Capture the cell that displays the provided text and extract its [X, Y] central coordinate. 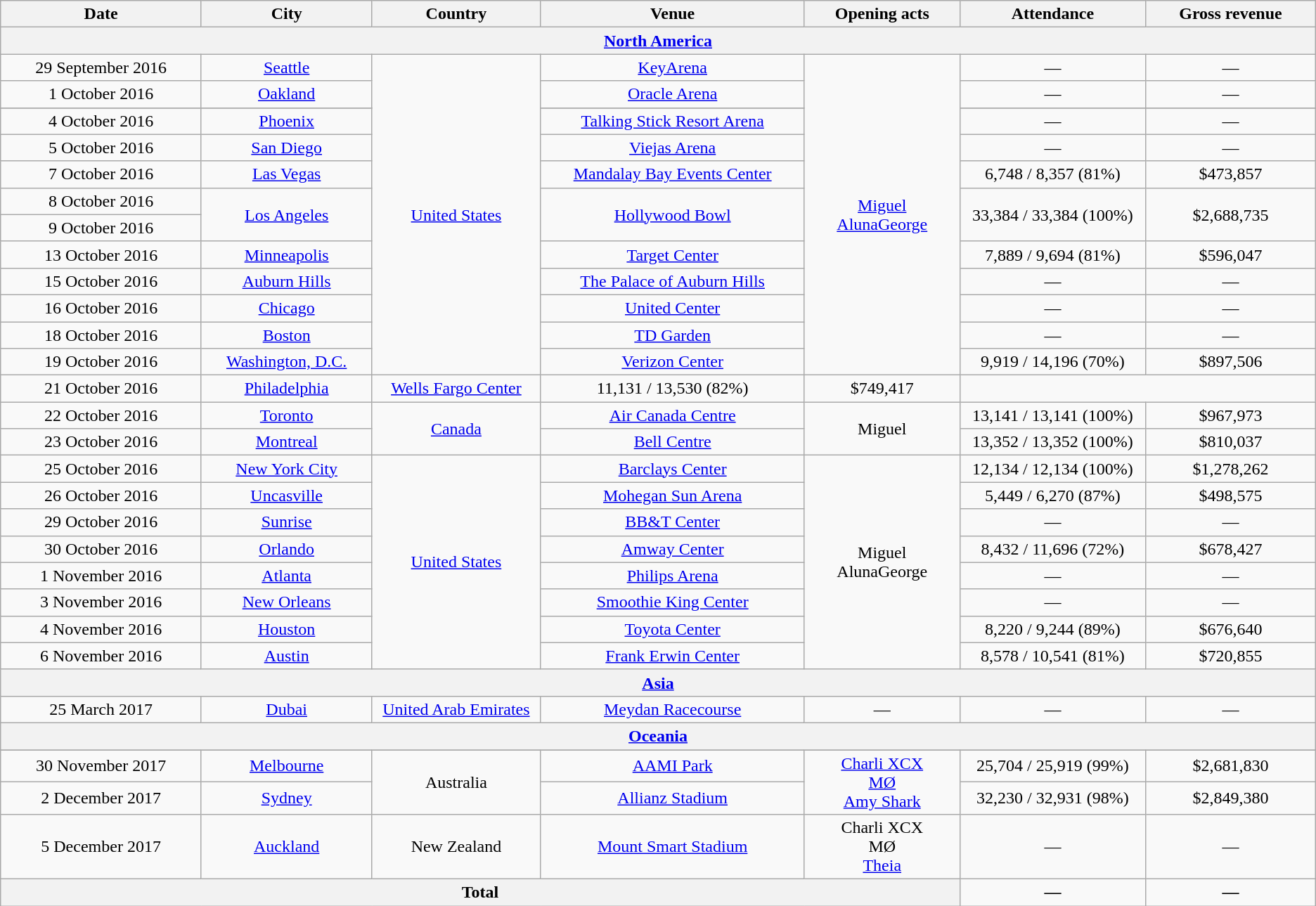
BB&T Center [672, 522]
Charli XCXMØAmy Shark [882, 782]
26 October 2016 [101, 496]
$810,037 [1231, 442]
Atlanta [286, 576]
$676,640 [1231, 629]
Meydan Racecourse [672, 709]
Gross revenue [1231, 14]
Oakland [286, 94]
25,704 / 25,919 (99%) [1052, 765]
29 September 2016 [101, 67]
Allianz Stadium [672, 798]
$2,681,830 [1231, 765]
$2,688,735 [1231, 214]
Philips Arena [672, 576]
Country [456, 14]
Verizon Center [672, 362]
$897,506 [1231, 362]
16 October 2016 [101, 308]
13 October 2016 [101, 254]
Viejas Arena [672, 148]
United Center [672, 308]
Frank Erwin Center [672, 656]
Toyota Center [672, 629]
15 October 2016 [101, 281]
Oceania [658, 736]
New Zealand [456, 847]
$1,278,262 [1231, 469]
5,449 / 6,270 (87%) [1052, 496]
New Orleans [286, 602]
2 December 2017 [101, 798]
Barclays Center [672, 469]
Hollywood Bowl [672, 214]
Canada [456, 429]
KeyArena [672, 67]
Orlando [286, 549]
8 October 2016 [101, 201]
12,134 / 12,134 (100%) [1052, 469]
The Palace of Auburn Hills [672, 281]
Target Center [672, 254]
Asia [658, 682]
$749,417 [882, 389]
30 October 2016 [101, 549]
$596,047 [1231, 254]
22 October 2016 [101, 415]
11,131 / 13,530 (82%) [672, 389]
Chicago [286, 308]
Washington, D.C. [286, 362]
Seattle [286, 67]
9 October 2016 [101, 228]
City [286, 14]
21 October 2016 [101, 389]
AAMI Park [672, 765]
Miguel [882, 429]
29 October 2016 [101, 522]
TD Garden [672, 335]
5 December 2017 [101, 847]
Opening acts [882, 14]
Toronto [286, 415]
Amway Center [672, 549]
North America [658, 41]
7,889 / 9,694 (81%) [1052, 254]
Dubai [286, 709]
8,578 / 10,541 (81%) [1052, 656]
Sydney [286, 798]
Attendance [1052, 14]
25 October 2016 [101, 469]
Australia [456, 782]
Auckland [286, 847]
Las Vegas [286, 174]
Oracle Arena [672, 94]
Total [480, 893]
Talking Stick Resort Arena [672, 121]
8,432 / 11,696 (72%) [1052, 549]
1 November 2016 [101, 576]
19 October 2016 [101, 362]
13,141 / 13,141 (100%) [1052, 415]
Mohegan Sun Arena [672, 496]
United Arab Emirates [456, 709]
23 October 2016 [101, 442]
8,220 / 9,244 (89%) [1052, 629]
Austin [286, 656]
Bell Centre [672, 442]
9,919 / 14,196 (70%) [1052, 362]
$678,427 [1231, 549]
25 March 2017 [101, 709]
4 November 2016 [101, 629]
33,384 / 33,384 (100%) [1052, 214]
18 October 2016 [101, 335]
Sunrise [286, 522]
Phoenix [286, 121]
Mount Smart Stadium [672, 847]
6,748 / 8,357 (81%) [1052, 174]
30 November 2017 [101, 765]
$720,855 [1231, 656]
Philadelphia [286, 389]
32,230 / 32,931 (98%) [1052, 798]
$2,849,380 [1231, 798]
6 November 2016 [101, 656]
Minneapolis [286, 254]
Charli XCXMØTheia [882, 847]
$473,857 [1231, 174]
Wells Fargo Center [456, 389]
3 November 2016 [101, 602]
Houston [286, 629]
5 October 2016 [101, 148]
$498,575 [1231, 496]
Montreal [286, 442]
Auburn Hills [286, 281]
7 October 2016 [101, 174]
Mandalay Bay Events Center [672, 174]
1 October 2016 [101, 94]
Melbourne [286, 765]
13,352 / 13,352 (100%) [1052, 442]
4 October 2016 [101, 121]
$967,973 [1231, 415]
San Diego [286, 148]
Date [101, 14]
Uncasville [286, 496]
Boston [286, 335]
Smoothie King Center [672, 602]
Los Angeles [286, 214]
New York City [286, 469]
Air Canada Centre [672, 415]
Venue [672, 14]
